Capture the cell that displays the provided text and extract its [x, y] central coordinate. 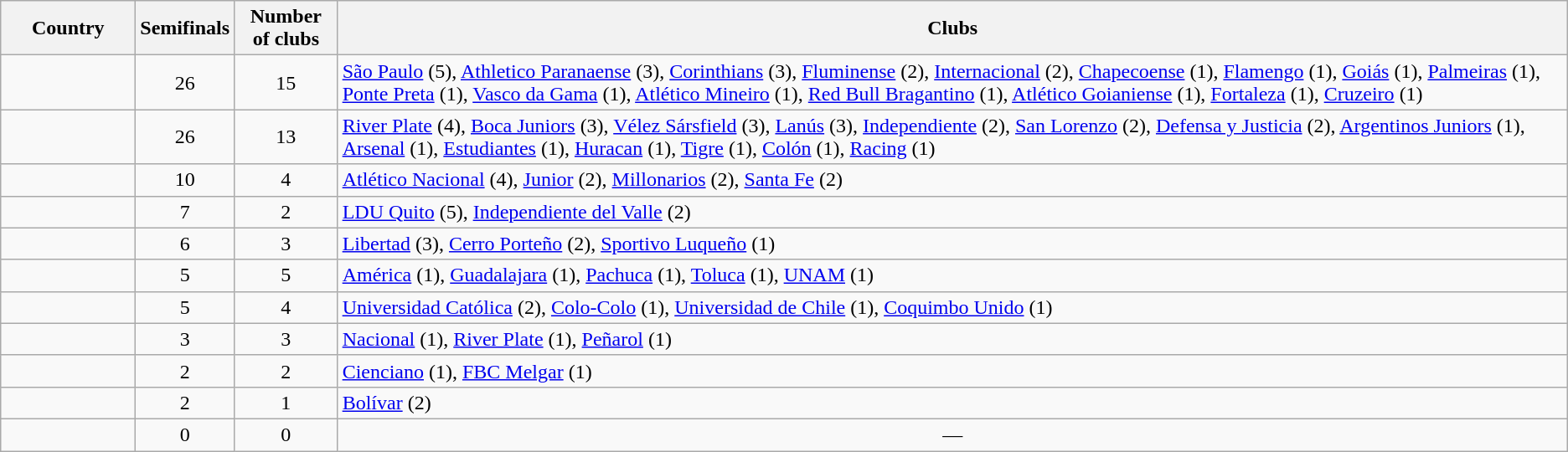
13 [286, 137]
Nacional (1), River Plate (1), Peñarol (1) [952, 339]
América (1), Guadalajara (1), Pachuca (1), Toluca (1), UNAM (1) [952, 275]
Semifinals [185, 28]
LDU Quito (5), Independiente del Valle (2) [952, 212]
1 [286, 403]
Libertad (3), Cerro Porteño (2), Sportivo Luqueño (1) [952, 244]
7 [185, 212]
Numberof clubs [286, 28]
Cienciano (1), FBC Melgar (1) [952, 371]
Country [69, 28]
Bolívar (2) [952, 403]
6 [185, 244]
10 [185, 180]
Universidad Católica (2), Colo-Colo (1), Universidad de Chile (1), Coquimbo Unido (1) [952, 307]
15 [286, 82]
Atlético Nacional (4), Junior (2), Millonarios (2), Santa Fe (2) [952, 180]
— [952, 434]
Clubs [952, 28]
